For the text-containing cell, return its midpoint in [X, Y] coordinate format. 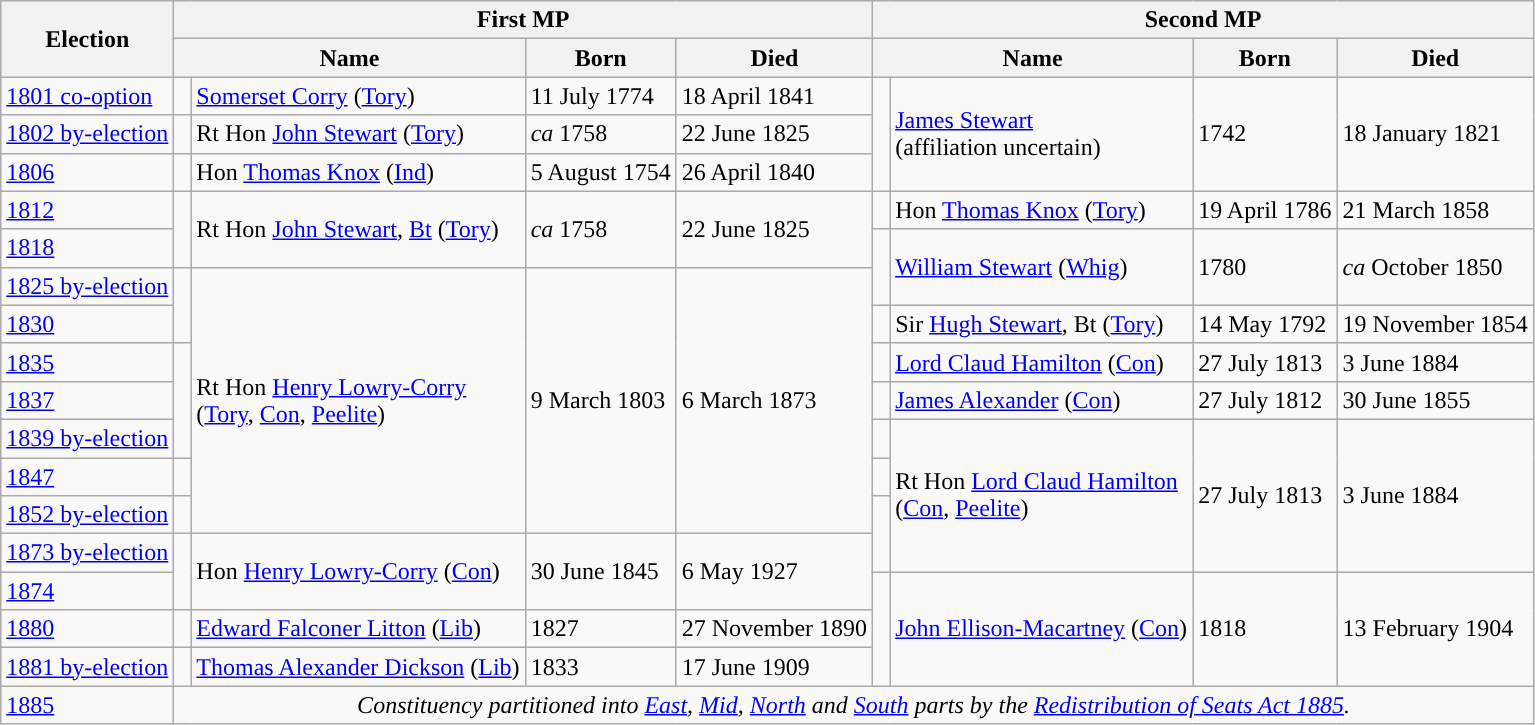
17 June 1909 [774, 667]
Somerset Corry (Tory) [358, 96]
Hon Thomas Knox (Tory) [1042, 210]
Rt Hon Henry Lowry-Corry(Tory, Con, Peelite) [358, 400]
Rt Hon John Stewart (Tory) [358, 134]
Rt Hon John Stewart, Bt (Tory) [358, 229]
11 July 1774 [600, 96]
1852 by-election [88, 515]
1885 [88, 705]
Rt Hon Lord Claud Hamilton(Con, Peelite) [1042, 495]
1780 [1265, 267]
27 November 1890 [774, 629]
30 June 1855 [1435, 400]
18 April 1841 [774, 96]
1802 by-election [88, 134]
1837 [88, 400]
1827 [600, 629]
1847 [88, 477]
James Stewart(affiliation uncertain) [1042, 134]
1812 [88, 210]
1839 by-election [88, 438]
5 August 1754 [600, 172]
1742 [1265, 134]
James Alexander (Con) [1042, 400]
18 January 1821 [1435, 134]
Constituency partitioned into East, Mid, North and South parts by the Redistribution of Seats Act 1885. [854, 705]
ca October 1850 [1435, 267]
1880 [88, 629]
Second MP [1204, 20]
9 March 1803 [600, 400]
30 June 1845 [600, 572]
1881 by-election [88, 667]
21 March 1858 [1435, 210]
Lord Claud Hamilton (Con) [1042, 362]
Hon Thomas Knox (Ind) [358, 172]
26 April 1840 [774, 172]
19 April 1786 [1265, 210]
1830 [88, 324]
6 March 1873 [774, 400]
Thomas Alexander Dickson (Lib) [358, 667]
Edward Falconer Litton (Lib) [358, 629]
John Ellison-Macartney (Con) [1042, 629]
13 February 1904 [1435, 629]
Election [88, 39]
Sir Hugh Stewart, Bt (Tory) [1042, 324]
1833 [600, 667]
William Stewart (Whig) [1042, 267]
1835 [88, 362]
1874 [88, 591]
27 July 1812 [1265, 400]
1806 [88, 172]
1873 by-election [88, 553]
19 November 1854 [1435, 324]
1825 by-election [88, 286]
6 May 1927 [774, 572]
First MP [524, 20]
1801 co-option [88, 96]
Hon Henry Lowry-Corry (Con) [358, 572]
14 May 1792 [1265, 324]
